Output the [x, y] coordinate of the center of the cell containing the given text.  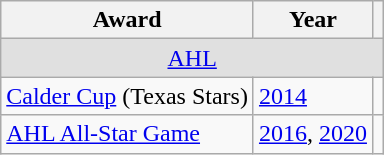
2014 [312, 96]
2016, 2020 [312, 134]
Award [128, 20]
Calder Cup (Texas Stars) [128, 96]
AHL All-Star Game [128, 134]
Year [312, 20]
AHL [192, 58]
